Return [X, Y] of the center of cell containing provided text 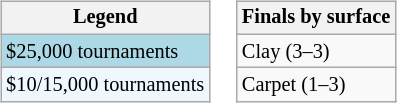
Legend [105, 18]
Finals by surface [316, 18]
$25,000 tournaments [105, 51]
Carpet (1–3) [316, 85]
Clay (3–3) [316, 51]
$10/15,000 tournaments [105, 85]
